Return (X, Y) of the center of cell containing provided text 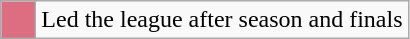
Led the league after season and finals (222, 20)
